Identify which cell holds the provided text, then report its [x, y] central coordinate. 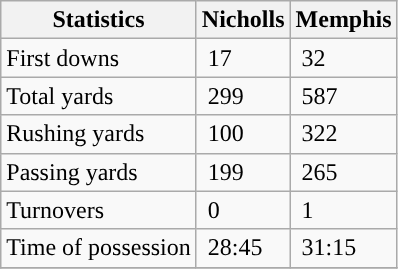
1 [344, 210]
299 [243, 96]
First downs [99, 58]
17 [243, 58]
587 [344, 96]
Nicholls [243, 20]
32 [344, 58]
Turnovers [99, 210]
Rushing yards [99, 134]
Total yards [99, 96]
0 [243, 210]
322 [344, 134]
Passing yards [99, 172]
31:15 [344, 248]
199 [243, 172]
100 [243, 134]
28:45 [243, 248]
265 [344, 172]
Memphis [344, 20]
Statistics [99, 20]
Time of possession [99, 248]
